Scan for the cell matching the given text and deliver its (x, y) coordinate at center. 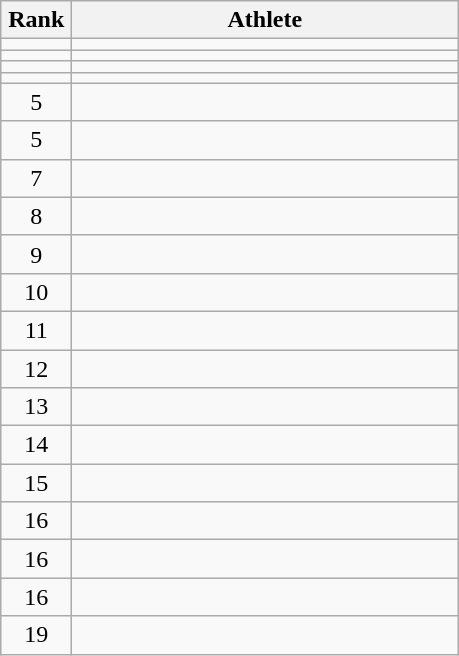
14 (36, 445)
15 (36, 483)
Athlete (265, 20)
9 (36, 254)
10 (36, 292)
19 (36, 635)
12 (36, 369)
11 (36, 330)
7 (36, 178)
13 (36, 407)
8 (36, 216)
Rank (36, 20)
